Return [X, Y] of the center of cell containing provided text 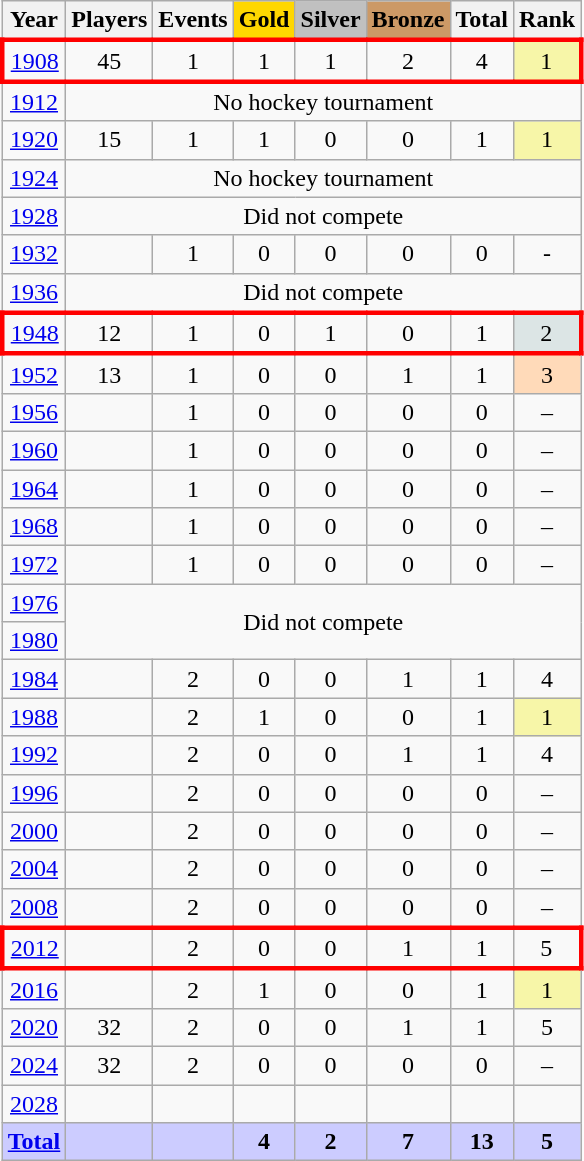
1928 [34, 216]
2012 [34, 948]
1996 [34, 793]
Gold [264, 21]
1980 [34, 641]
2020 [34, 1027]
1908 [34, 60]
- [548, 254]
1988 [34, 717]
1964 [34, 489]
2000 [34, 831]
1920 [34, 140]
Bronze [408, 21]
1948 [34, 334]
1984 [34, 679]
Silver [330, 21]
2008 [34, 908]
Events [193, 21]
1972 [34, 565]
1932 [34, 254]
1956 [34, 412]
3 [548, 374]
1992 [34, 755]
Rank [548, 21]
1960 [34, 450]
1976 [34, 603]
2024 [34, 1065]
45 [110, 60]
1968 [34, 527]
2016 [34, 989]
Players [110, 21]
Year [34, 21]
1952 [34, 374]
1936 [34, 293]
1924 [34, 178]
7 [408, 1142]
1912 [34, 101]
12 [110, 334]
2028 [34, 1103]
2004 [34, 869]
15 [110, 140]
